Identify which cell holds the provided text, then report its [X, Y] central coordinate. 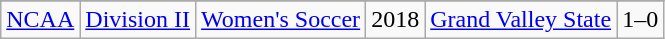
NCAA [40, 20]
Grand Valley State [521, 20]
Women's Soccer [281, 20]
2018 [396, 20]
1–0 [640, 20]
Division II [138, 20]
